Detect which cell encompasses the target text, then output its [X, Y] center coordinate. 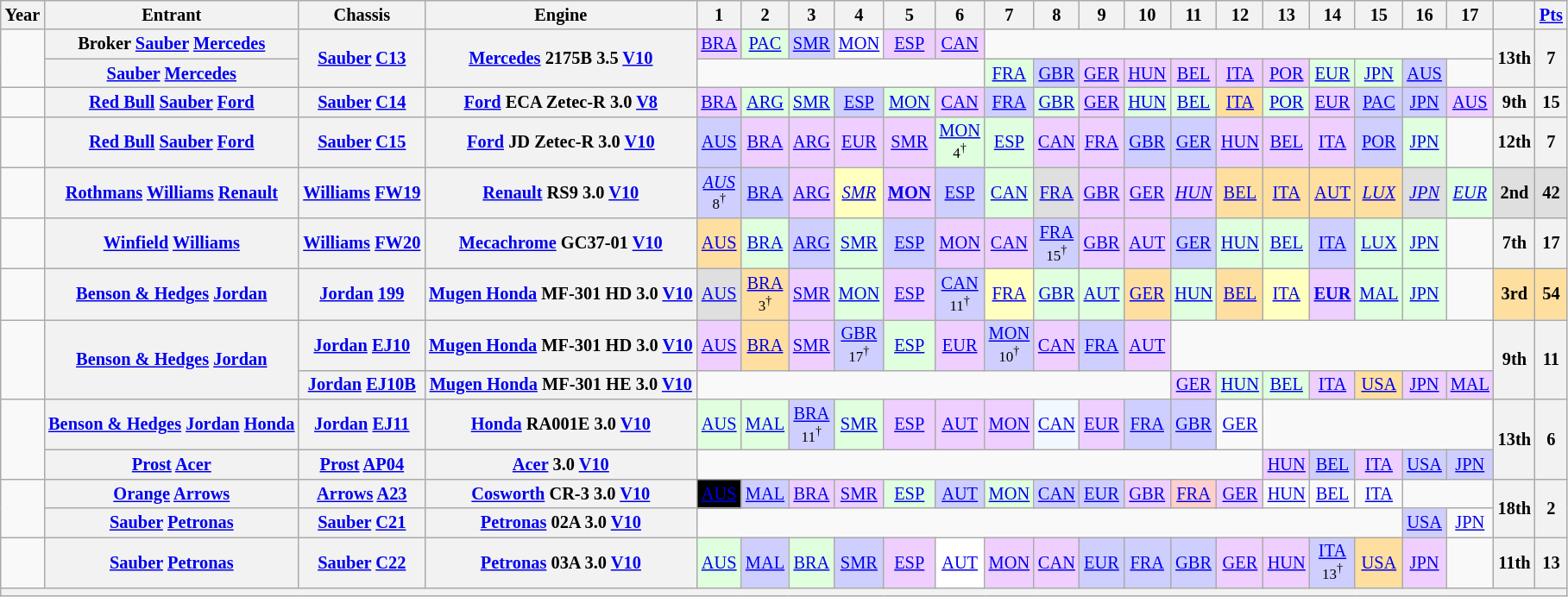
Sauber C13 [362, 59]
CAN11† [960, 293]
Winfield Williams [171, 243]
Prost Acer [171, 464]
Prost AP04 [362, 464]
9 [1102, 15]
MON4† [960, 141]
Ford ECA Zetec-R 3.0 V8 [561, 102]
Broker Sauber Mercedes [171, 44]
Jordan EJ10 [362, 345]
Mecachrome GC37-01 V10 [561, 243]
Acer 3.0 V10 [561, 464]
Pts [1552, 15]
Mercedes 2175B 3.5 V10 [561, 59]
Sauber C22 [362, 562]
Ford JD Zetec-R 3.0 V10 [561, 141]
4 [860, 15]
2nd [1514, 193]
Williams FW19 [362, 193]
Sauber Mercedes [171, 73]
Rothmans Williams Renault [171, 193]
5 [910, 15]
11th [1514, 562]
18th [1514, 507]
Entrant [171, 15]
7th [1514, 243]
Jordan EJ10B [362, 385]
Cosworth CR-3 3.0 V10 [561, 493]
Mugen Honda MF-301 HE 3.0 V10 [561, 385]
Engine [561, 15]
42 [1552, 193]
Jordan 199 [362, 293]
Jordan EJ11 [362, 424]
Sauber C14 [362, 102]
Orange Arrows [171, 493]
1 [719, 15]
MON10† [1010, 345]
Petronas 03A 3.0 V10 [561, 562]
16 [1424, 15]
12th [1514, 141]
12 [1240, 15]
54 [1552, 293]
Renault RS9 3.0 V10 [561, 193]
Year [22, 15]
BRA3† [765, 293]
ITA13† [1332, 562]
Benson & Hedges Jordan Honda [171, 424]
Sauber C21 [362, 523]
Chassis [362, 15]
Arrows A23 [362, 493]
3 [811, 15]
3rd [1514, 293]
AUS8† [719, 193]
8 [1056, 15]
Honda RA001E 3.0 V10 [561, 424]
Petronas 02A 3.0 V10 [561, 523]
GBR17† [860, 345]
Sauber C15 [362, 141]
FRA15† [1056, 243]
14 [1332, 15]
Williams FW20 [362, 243]
BRA11† [811, 424]
10 [1147, 15]
